Output the [x, y] coordinate of the center of the cell containing the given text.  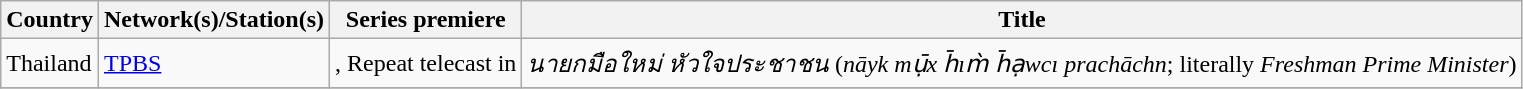
Network(s)/Station(s) [214, 20]
นายกมือใหม่ หัวใจประชาชน (nāyk mụ̄x h̄ım̀ h̄ạwcı prachāchn; literally Freshman Prime Minister) [1022, 64]
, Repeat telecast in [426, 64]
Title [1022, 20]
Country [50, 20]
Series premiere [426, 20]
TPBS [214, 64]
Thailand [50, 64]
